Provide the (X, Y) coordinate of the cell's center where the given text is located.  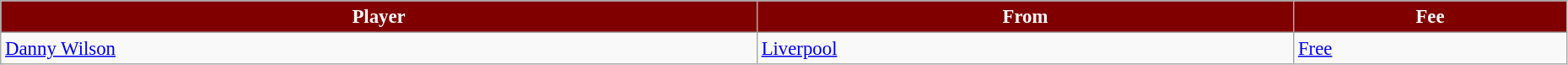
Liverpool (1025, 49)
Free (1431, 49)
Fee (1431, 17)
Player (380, 17)
Danny Wilson (380, 49)
From (1025, 17)
